Return the (X, Y) coordinate for the center point of the cell that contains the specified text.  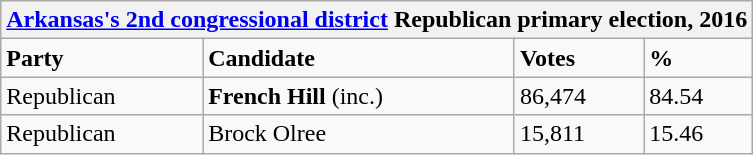
Party (102, 58)
Votes (578, 58)
Candidate (359, 58)
86,474 (578, 96)
Arkansas's 2nd congressional district Republican primary election, 2016 (377, 20)
% (698, 58)
15,811 (578, 134)
Brock Olree (359, 134)
French Hill (inc.) (359, 96)
84.54 (698, 96)
15.46 (698, 134)
